Pinpoint the cell where the given text exists, returning its (x, y) midpoint coordinate. 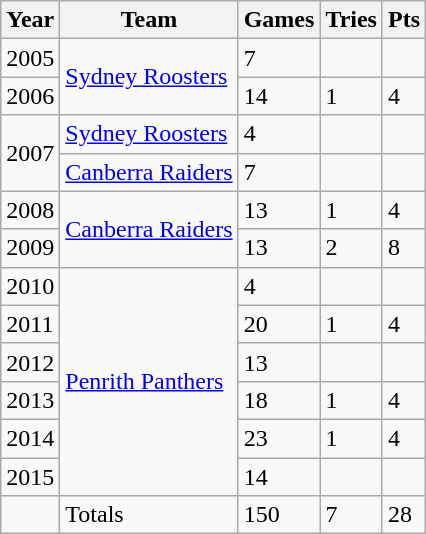
2006 (30, 96)
Tries (352, 20)
2012 (30, 362)
Penrith Panthers (149, 381)
2009 (30, 248)
2 (352, 248)
2011 (30, 324)
2008 (30, 210)
18 (279, 400)
2015 (30, 477)
Team (149, 20)
Year (30, 20)
28 (404, 515)
2010 (30, 286)
20 (279, 324)
Pts (404, 20)
8 (404, 248)
Games (279, 20)
2014 (30, 438)
2007 (30, 153)
150 (279, 515)
2005 (30, 58)
2013 (30, 400)
23 (279, 438)
Totals (149, 515)
